Return the [X, Y] coordinate for the center point of the cell that contains the specified text.  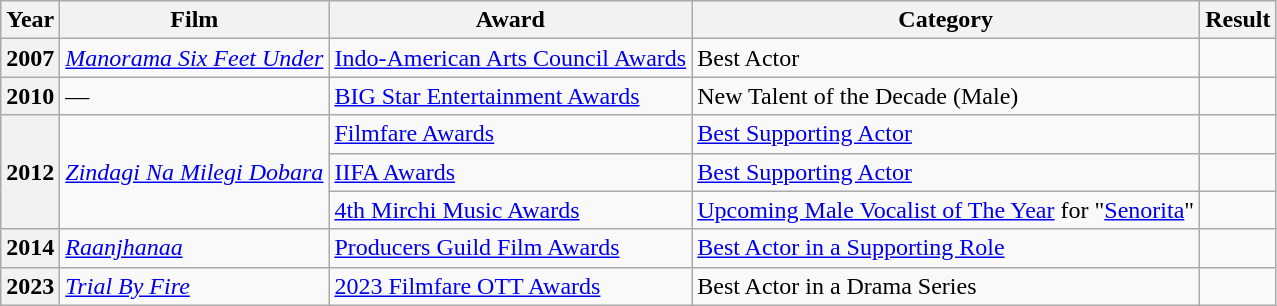
Result [1238, 20]
Best Actor in a Drama Series [946, 286]
IIFA Awards [510, 172]
Indo-American Arts Council Awards [510, 58]
Manorama Six Feet Under [194, 58]
Upcoming Male Vocalist of The Year for "Senorita" [946, 210]
BIG Star Entertainment Awards [510, 96]
2007 [30, 58]
Trial By Fire [194, 286]
Award [510, 20]
Best Actor in a Supporting Role [946, 248]
2014 [30, 248]
Film [194, 20]
2012 [30, 172]
Best Actor [946, 58]
4th Mirchi Music Awards [510, 210]
Year [30, 20]
Zindagi Na Milegi Dobara [194, 172]
Raanjhanaa [194, 248]
Filmfare Awards [510, 134]
— [194, 96]
2010 [30, 96]
New Talent of the Decade (Male) [946, 96]
Category [946, 20]
Producers Guild Film Awards [510, 248]
2023 Filmfare OTT Awards [510, 286]
2023 [30, 286]
